Return the (x, y) coordinate for the center point of the cell that contains the specified text.  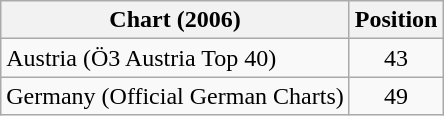
43 (396, 58)
Position (396, 20)
Chart (2006) (175, 20)
Austria (Ö3 Austria Top 40) (175, 58)
Germany (Official German Charts) (175, 96)
49 (396, 96)
